Pinpoint the cell where the given text exists, returning its [x, y] midpoint coordinate. 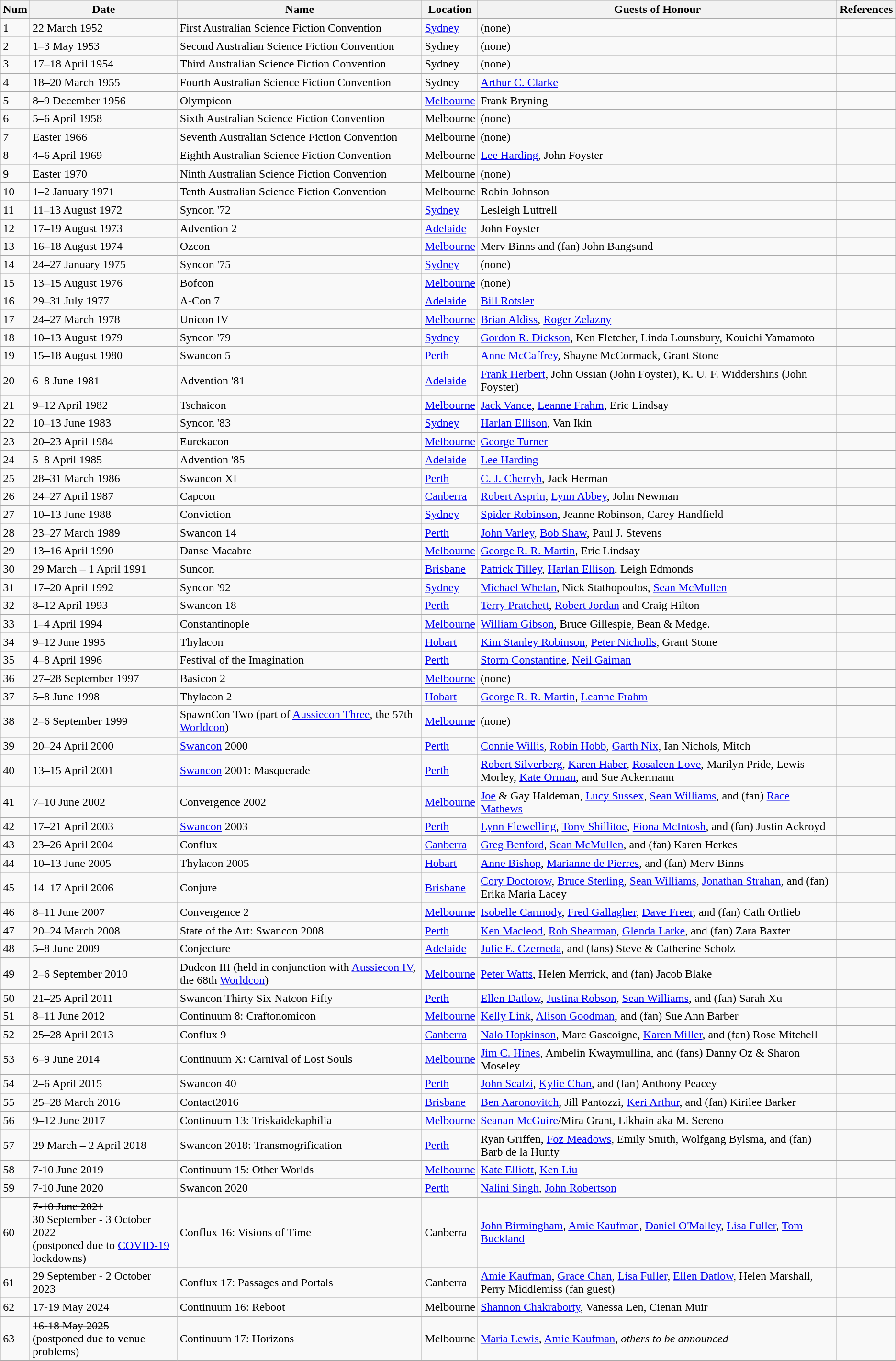
Nalo Hopkinson, Marc Gascoigne, Karen Miller, and (fan) Rose Mitchell [657, 1035]
Anne McCaffrey, Shayne McCormack, Grant Stone [657, 356]
7–10 June 2002 [103, 801]
John Varley, Bob Shaw, Paul J. Stevens [657, 533]
Syncon '92 [300, 587]
21 [15, 405]
Frank Herbert, John Ossian (John Foyster), K. U. F. Widdershins (John Foyster) [657, 380]
Bofcon [300, 283]
Dudcon III (held in conjunction with Aussiecon IV, the 68th Worldcon) [300, 974]
Guests of Honour [657, 10]
Greg Benford, Sean McMullen, and (fan) Karen Herkes [657, 844]
61 [15, 1283]
Patrick Tilley, Harlan Ellison, Leigh Edmonds [657, 569]
Swancon 2018: Transmogrification [300, 1145]
11 [15, 210]
7-10 June 2020 [103, 1188]
Brian Aldiss, Roger Zelazny [657, 319]
Conflux 16: Visions of Time [300, 1232]
Lynn Flewelling, Tony Shillitoe, Fiona McIntosh, and (fan) Justin Ackroyd [657, 826]
4–6 April 1969 [103, 155]
17–21 April 2003 [103, 826]
Convergence 2 [300, 912]
24–27 January 1975 [103, 265]
22 March 1952 [103, 28]
16-18 May 2025(postponed due to venue problems) [103, 1339]
63 [15, 1339]
58 [15, 1170]
Robert Silverberg, Karen Haber, Rosaleen Love, Marilyn Pride, Lewis Morley, Kate Orman, and Sue Ackermann [657, 771]
Cory Doctorow, Bruce Sterling, Sean Williams, Jonathan Strahan, and (fan) Erika Maria Lacey [657, 888]
John Scalzi, Kylie Chan, and (fan) Anthony Peacey [657, 1084]
Kelly Link, Alison Goodman, and (fan) Sue Ann Barber [657, 1016]
George R. R. Martin, Leanne Frahm [657, 697]
Location [450, 10]
5 [15, 101]
36 [15, 678]
Conflux 17: Passages and Portals [300, 1283]
42 [15, 826]
Date [103, 10]
27–28 September 1997 [103, 678]
Olympicon [300, 101]
23–27 March 1989 [103, 533]
29–31 July 1977 [103, 301]
2 [15, 46]
Maria Lewis, Amie Kaufman, others to be announced [657, 1339]
Jim C. Hines, Ambelin Kwaymullina, and (fans) Danny Oz & Sharon Moseley [657, 1059]
Michael Whelan, Nick Stathopoulos, Sean McMullen [657, 587]
17–18 April 1954 [103, 64]
Peter Watts, Helen Merrick, and (fan) Jacob Blake [657, 974]
5–8 April 1985 [103, 460]
2–6 September 2010 [103, 974]
Ben Aaronovitch, Jill Pantozzi, Keri Arthur, and (fan) Kirilee Barker [657, 1102]
Ryan Griffen, Foz Meadows, Emily Smith, Wolfgang Bylsma, and (fan) Barb de la Hunty [657, 1145]
Name [300, 10]
10–13 June 1988 [103, 514]
6 [15, 119]
11–13 August 1972 [103, 210]
William Gibson, Bruce Gillespie, Bean & Medge. [657, 624]
Easter 1966 [103, 137]
Conflux [300, 844]
32 [15, 606]
Danse Macabre [300, 551]
Thylacon [300, 642]
Lee Harding [657, 460]
17-19 May 2024 [103, 1307]
18 [15, 337]
29 March – 2 April 2018 [103, 1145]
A-Con 7 [300, 301]
33 [15, 624]
6–8 June 1981 [103, 380]
14 [15, 265]
Continuum 17: Horizons [300, 1339]
Tschaicon [300, 405]
Seanan McGuire/Mira Grant, Likhain aka M. Sereno [657, 1120]
References [866, 10]
Festival of the Imagination [300, 660]
24–27 March 1978 [103, 319]
17–19 August 1973 [103, 228]
60 [15, 1232]
8–9 December 1956 [103, 101]
59 [15, 1188]
Frank Bryning [657, 101]
Conflux 9 [300, 1035]
Robin Johnson [657, 191]
Julie E. Czerneda, and (fans) Steve & Catherine Scholz [657, 949]
1–2 January 1971 [103, 191]
8–12 April 1993 [103, 606]
Isobelle Carmody, Fred Gallagher, Dave Freer, and (fan) Cath Ortlieb [657, 912]
Continuum 13: Triskaidekaphilia [300, 1120]
Lee Harding, John Foyster [657, 155]
23 [15, 441]
27 [15, 514]
Sixth Australian Science Fiction Convention [300, 119]
Ninth Australian Science Fiction Convention [300, 173]
Num [15, 10]
Contact2016 [300, 1102]
Swancon XI [300, 478]
Advention '81 [300, 380]
Basicon 2 [300, 678]
25–28 April 2013 [103, 1035]
20–23 April 1984 [103, 441]
1 [15, 28]
56 [15, 1120]
7-10 June 202130 September - 3 October 2022(postponed due to COVID-19 lockdowns) [103, 1232]
49 [15, 974]
50 [15, 998]
31 [15, 587]
Swancon 2020 [300, 1188]
6–9 June 2014 [103, 1059]
10–13 June 2005 [103, 863]
Nalini Singh, John Robertson [657, 1188]
55 [15, 1102]
Continuum 8: Craftonomicon [300, 1016]
Continuum 15: Other Worlds [300, 1170]
38 [15, 721]
28 [15, 533]
15–18 August 1980 [103, 356]
25 [15, 478]
Fourth Australian Science Fiction Convention [300, 82]
Eurekacon [300, 441]
Advention 2 [300, 228]
3 [15, 64]
Connie Willis, Robin Hobb, Garth Nix, Ian Nichols, Mitch [657, 746]
29 [15, 551]
40 [15, 771]
54 [15, 1084]
13–16 April 1990 [103, 551]
44 [15, 863]
9–12 April 1982 [103, 405]
46 [15, 912]
John Birmingham, Amie Kaufman, Daniel O'Malley, Lisa Fuller, Tom Buckland [657, 1232]
Syncon '75 [300, 265]
47 [15, 931]
21–25 April 2011 [103, 998]
13–15 April 2001 [103, 771]
Swancon 2003 [300, 826]
Second Australian Science Fiction Convention [300, 46]
41 [15, 801]
Joe & Gay Haldeman, Lucy Sussex, Sean Williams, and (fan) Race Mathews [657, 801]
Continuum X: Carnival of Lost Souls [300, 1059]
Kim Stanley Robinson, Peter Nicholls, Grant Stone [657, 642]
20–24 April 2000 [103, 746]
2–6 April 2015 [103, 1084]
13 [15, 247]
35 [15, 660]
Shannon Chakraborty, Vanessa Len, Cienan Muir [657, 1307]
Swancon 14 [300, 533]
25–28 March 2016 [103, 1102]
Robert Asprin, Lynn Abbey, John Newman [657, 496]
28–31 March 1986 [103, 478]
7-10 June 2019 [103, 1170]
34 [15, 642]
17–20 April 1992 [103, 587]
17 [15, 319]
2–6 September 1999 [103, 721]
5–8 June 2009 [103, 949]
Gordon R. Dickson, Ken Fletcher, Linda Lounsbury, Kouichi Yamamoto [657, 337]
Continuum 16: Reboot [300, 1307]
52 [15, 1035]
10 [15, 191]
Kate Elliott, Ken Liu [657, 1170]
Ellen Datlow, Justina Robson, Sean Williams, and (fan) Sarah Xu [657, 998]
1–4 April 1994 [103, 624]
Ken Macleod, Rob Shearman, Glenda Larke, and (fan) Zara Baxter [657, 931]
Swancon Thirty Six Natcon Fifty [300, 998]
43 [15, 844]
4–8 April 1996 [103, 660]
8–11 June 2007 [103, 912]
Thylacon 2 [300, 697]
29 March – 1 April 1991 [103, 569]
57 [15, 1145]
Unicon IV [300, 319]
Advention '85 [300, 460]
Capcon [300, 496]
24–27 April 1987 [103, 496]
Conjure [300, 888]
Swancon 5 [300, 356]
9 [15, 173]
39 [15, 746]
12 [15, 228]
Terry Pratchett, Robert Jordan and Craig Hilton [657, 606]
16–18 August 1974 [103, 247]
Syncon '79 [300, 337]
51 [15, 1016]
State of the Art: Swancon 2008 [300, 931]
53 [15, 1059]
7 [15, 137]
George R. R. Martin, Eric Lindsay [657, 551]
10–13 August 1979 [103, 337]
Tenth Australian Science Fiction Convention [300, 191]
Lesleigh Luttrell [657, 210]
Spider Robinson, Jeanne Robinson, Carey Handfield [657, 514]
Conviction [300, 514]
48 [15, 949]
13–15 August 1976 [103, 283]
37 [15, 697]
Convergence 2002 [300, 801]
Ozcon [300, 247]
Storm Constantine, Neil Gaiman [657, 660]
45 [15, 888]
Syncon '72 [300, 210]
SpawnCon Two (part of Aussiecon Three, the 57th Worldcon) [300, 721]
9–12 June 2017 [103, 1120]
30 [15, 569]
9–12 June 1995 [103, 642]
Arthur C. Clarke [657, 82]
Harlan Ellison, Van Ikin [657, 423]
18–20 March 1955 [103, 82]
Suncon [300, 569]
Constantinople [300, 624]
John Foyster [657, 228]
16 [15, 301]
8 [15, 155]
Conjecture [300, 949]
Syncon '83 [300, 423]
1–3 May 1953 [103, 46]
Eighth Australian Science Fiction Convention [300, 155]
Third Australian Science Fiction Convention [300, 64]
First Australian Science Fiction Convention [300, 28]
C. J. Cherryh, Jack Herman [657, 478]
Anne Bishop, Marianne de Pierres, and (fan) Merv Binns [657, 863]
24 [15, 460]
Merv Binns and (fan) John Bangsund [657, 247]
Swancon 18 [300, 606]
5–6 April 1958 [103, 119]
20–24 March 2008 [103, 931]
Thylacon 2005 [300, 863]
4 [15, 82]
29 September - 2 October 2023 [103, 1283]
26 [15, 496]
19 [15, 356]
Jack Vance, Leanne Frahm, Eric Lindsay [657, 405]
22 [15, 423]
Seventh Australian Science Fiction Convention [300, 137]
8–11 June 2012 [103, 1016]
Bill Rotsler [657, 301]
Swancon 2001: Masquerade [300, 771]
Swancon 2000 [300, 746]
62 [15, 1307]
15 [15, 283]
23–26 April 2004 [103, 844]
Easter 1970 [103, 173]
Amie Kaufman, Grace Chan, Lisa Fuller, Ellen Datlow, Helen Marshall, Perry Middlemiss (fan guest) [657, 1283]
10–13 June 1983 [103, 423]
20 [15, 380]
George Turner [657, 441]
14–17 April 2006 [103, 888]
5–8 June 1998 [103, 697]
Swancon 40 [300, 1084]
